Output the [X, Y] coordinate of the center of the cell containing the given text.  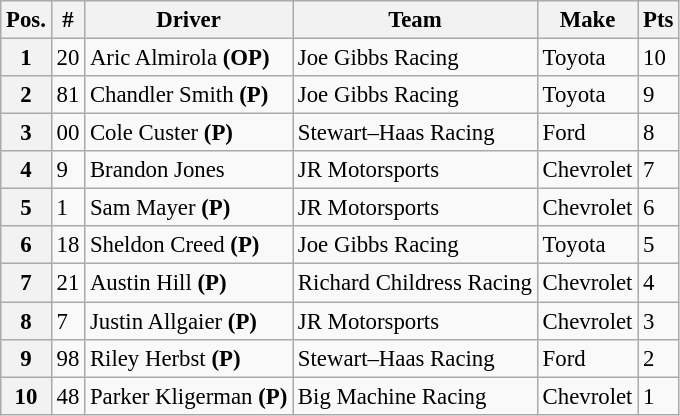
Cole Custer (P) [189, 133]
Riley Herbst (P) [189, 358]
Big Machine Racing [416, 396]
Pts [658, 20]
20 [68, 58]
Team [416, 20]
Chandler Smith (P) [189, 95]
Sam Mayer (P) [189, 208]
Make [587, 20]
Justin Allgaier (P) [189, 321]
48 [68, 396]
98 [68, 358]
Driver [189, 20]
Aric Almirola (OP) [189, 58]
00 [68, 133]
81 [68, 95]
18 [68, 245]
21 [68, 283]
Austin Hill (P) [189, 283]
# [68, 20]
Richard Childress Racing [416, 283]
Parker Kligerman (P) [189, 396]
Pos. [26, 20]
Brandon Jones [189, 170]
Sheldon Creed (P) [189, 245]
